Output the (X, Y) coordinate of the center of the cell containing the given text.  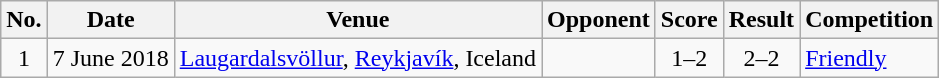
Laugardalsvöllur, Reykjavík, Iceland (358, 58)
Score (689, 20)
1 (24, 58)
No. (24, 20)
1–2 (689, 58)
2–2 (761, 58)
Competition (870, 20)
Opponent (599, 20)
Friendly (870, 58)
Venue (358, 20)
7 June 2018 (110, 58)
Result (761, 20)
Date (110, 20)
